Search for the cell housing the specified text and yield its [x, y] center coordinate. 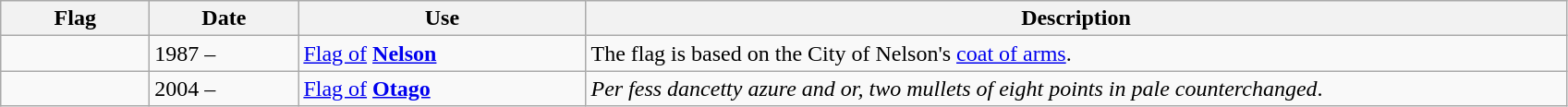
Flag [76, 18]
The flag is based on the City of Nelson's coat of arms. [1076, 53]
Description [1076, 18]
1987 – [224, 53]
Flag of Nelson [442, 53]
Flag of Otago [442, 89]
2004 – [224, 89]
Per fess dancetty azure and or, two mullets of eight points in pale counterchanged. [1076, 89]
Use [442, 18]
Date [224, 18]
